Detect which cell encompasses the target text, then output its [X, Y] center coordinate. 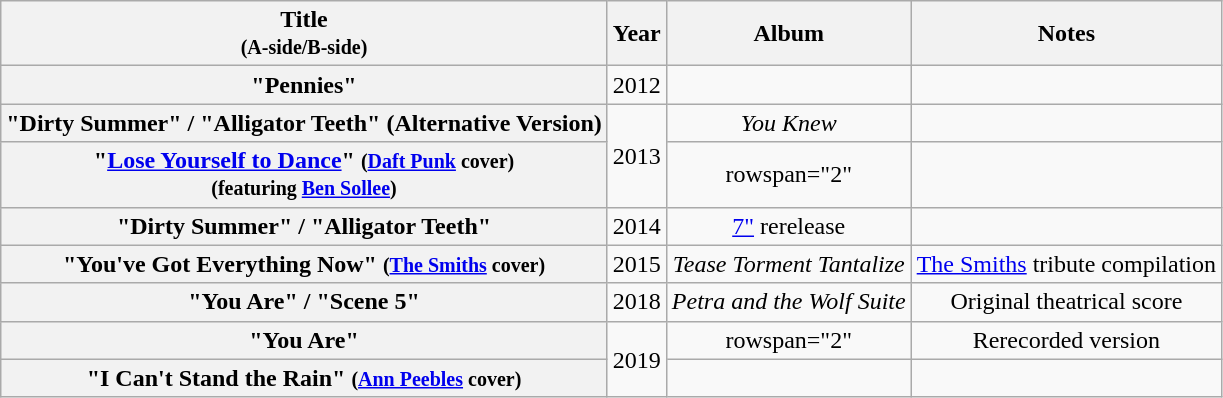
2019 [636, 359]
"Pennies" [304, 85]
2018 [636, 302]
7" rerelease [788, 226]
Petra and the Wolf Suite [788, 302]
2012 [636, 85]
You Knew [788, 123]
Original theatrical score [1066, 302]
Rerecorded version [1066, 340]
Title(A-side/B-side) [304, 34]
Year [636, 34]
"Lose Yourself to Dance" (Daft Punk cover)(featuring Ben Sollee) [304, 174]
2014 [636, 226]
Album [788, 34]
The Smiths tribute compilation [1066, 264]
"Dirty Summer" / "Alligator Teeth" [304, 226]
Tease Torment Tantalize [788, 264]
"You've Got Everything Now" (The Smiths cover) [304, 264]
"I Can't Stand the Rain" (Ann Peebles cover) [304, 378]
2015 [636, 264]
"You Are" / "Scene 5" [304, 302]
Notes [1066, 34]
"Dirty Summer" / "Alligator Teeth" (Alternative Version) [304, 123]
2013 [636, 156]
"You Are" [304, 340]
